Return the (X, Y) coordinate for the center point of the cell that contains the specified text.  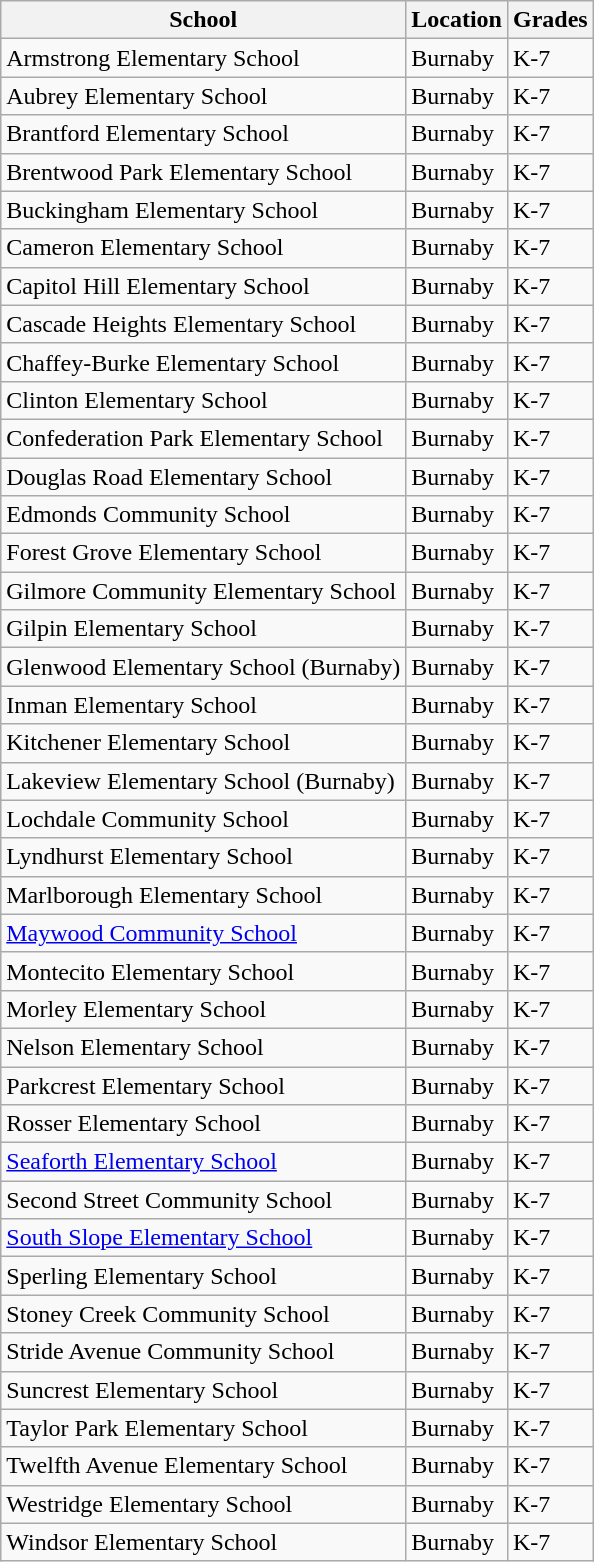
Seaforth Elementary School (204, 1162)
Maywood Community School (204, 933)
Armstrong Elementary School (204, 58)
Chaffey-Burke Elementary School (204, 362)
School (204, 20)
Nelson Elementary School (204, 1047)
Lochdale Community School (204, 819)
Kitchener Elementary School (204, 743)
Sperling Elementary School (204, 1276)
Suncrest Elementary School (204, 1390)
Cascade Heights Elementary School (204, 324)
Inman Elementary School (204, 705)
Buckingham Elementary School (204, 210)
Lyndhurst Elementary School (204, 857)
Aubrey Elementary School (204, 96)
Forest Grove Elementary School (204, 553)
Confederation Park Elementary School (204, 438)
Windsor Elementary School (204, 1542)
Location (457, 20)
Gilpin Elementary School (204, 629)
South Slope Elementary School (204, 1238)
Marlborough Elementary School (204, 895)
Capitol Hill Elementary School (204, 286)
Lakeview Elementary School (Burnaby) (204, 781)
Brantford Elementary School (204, 134)
Second Street Community School (204, 1200)
Douglas Road Elementary School (204, 477)
Glenwood Elementary School (Burnaby) (204, 667)
Gilmore Community Elementary School (204, 591)
Cameron Elementary School (204, 248)
Twelfth Avenue Elementary School (204, 1466)
Grades (550, 20)
Taylor Park Elementary School (204, 1428)
Rosser Elementary School (204, 1124)
Stoney Creek Community School (204, 1314)
Montecito Elementary School (204, 971)
Morley Elementary School (204, 1009)
Stride Avenue Community School (204, 1352)
Westridge Elementary School (204, 1504)
Clinton Elementary School (204, 400)
Brentwood Park Elementary School (204, 172)
Parkcrest Elementary School (204, 1085)
Edmonds Community School (204, 515)
